Determine the [x, y] coordinate at the center of the cell enclosing the given text.  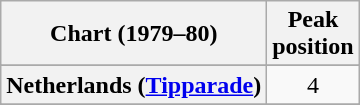
Chart (1979–80) [134, 34]
4 [313, 85]
Netherlands (Tipparade) [134, 85]
Peakposition [313, 34]
